Return the (X, Y) coordinate for the center point of the cell that contains the specified text.  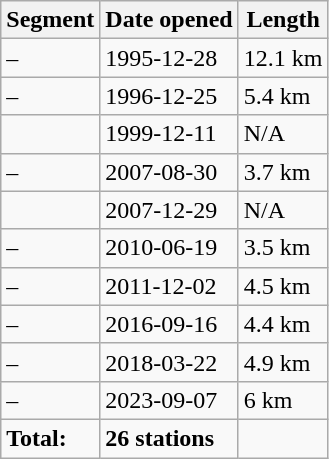
3.5 km (283, 248)
2018-03-22 (169, 362)
2010-06-19 (169, 248)
2007-08-30 (169, 172)
4.4 km (283, 324)
4.9 km (283, 362)
6 km (283, 400)
Total: (50, 438)
12.1 km (283, 58)
3.7 km (283, 172)
2011-12-02 (169, 286)
Date opened (169, 20)
1996-12-25 (169, 96)
2007-12-29 (169, 210)
Segment (50, 20)
2023-09-07 (169, 400)
26 stations (169, 438)
Length (283, 20)
1999-12-11 (169, 134)
5.4 km (283, 96)
1995-12-28 (169, 58)
4.5 km (283, 286)
2016-09-16 (169, 324)
